Extract the (x, y) coordinate from the center of the cell holding the provided text.  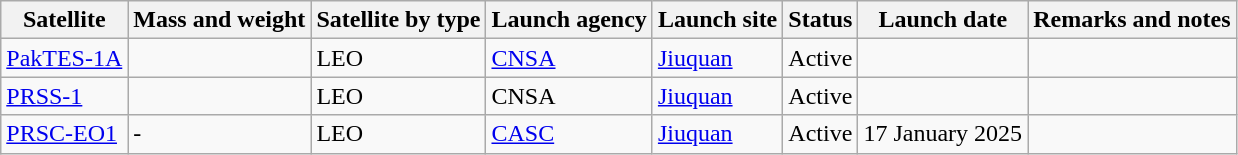
PRSC-EO1 (64, 134)
Satellite by type (398, 20)
Launch date (943, 20)
Satellite (64, 20)
Mass and weight (220, 20)
Remarks and notes (1132, 20)
- (220, 134)
CASC (569, 134)
Launch site (717, 20)
Status (820, 20)
Launch agency (569, 20)
PRSS-1 (64, 96)
17 January 2025 (943, 134)
PakTES-1A (64, 58)
